Detect which cell encompasses the target text, then output its (x, y) center coordinate. 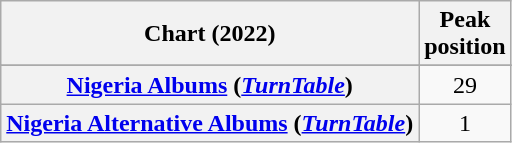
Chart (2022) (210, 34)
29 (465, 85)
Peakposition (465, 34)
1 (465, 123)
Nigeria Albums (TurnTable) (210, 85)
Nigeria Alternative Albums (TurnTable) (210, 123)
